Capture the cell that displays the provided text and extract its [x, y] central coordinate. 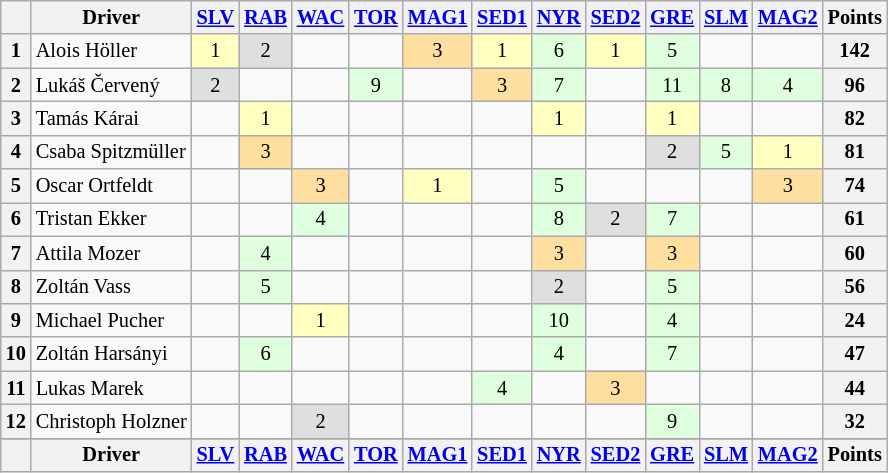
Tamás Kárai [112, 118]
96 [855, 85]
Alois Höller [112, 51]
56 [855, 287]
12 [16, 421]
Zoltán Vass [112, 287]
74 [855, 186]
Attila Mozer [112, 253]
Oscar Ortfeldt [112, 186]
44 [855, 388]
32 [855, 421]
60 [855, 253]
82 [855, 118]
Michael Pucher [112, 320]
61 [855, 219]
Lukáš Červený [112, 85]
47 [855, 354]
Tristan Ekker [112, 219]
Csaba Spitzmüller [112, 152]
24 [855, 320]
Christoph Holzner [112, 421]
142 [855, 51]
Lukas Marek [112, 388]
81 [855, 152]
Zoltán Harsányi [112, 354]
